Find where the given text appears and provide that cell's center as (X, Y) coordinate. 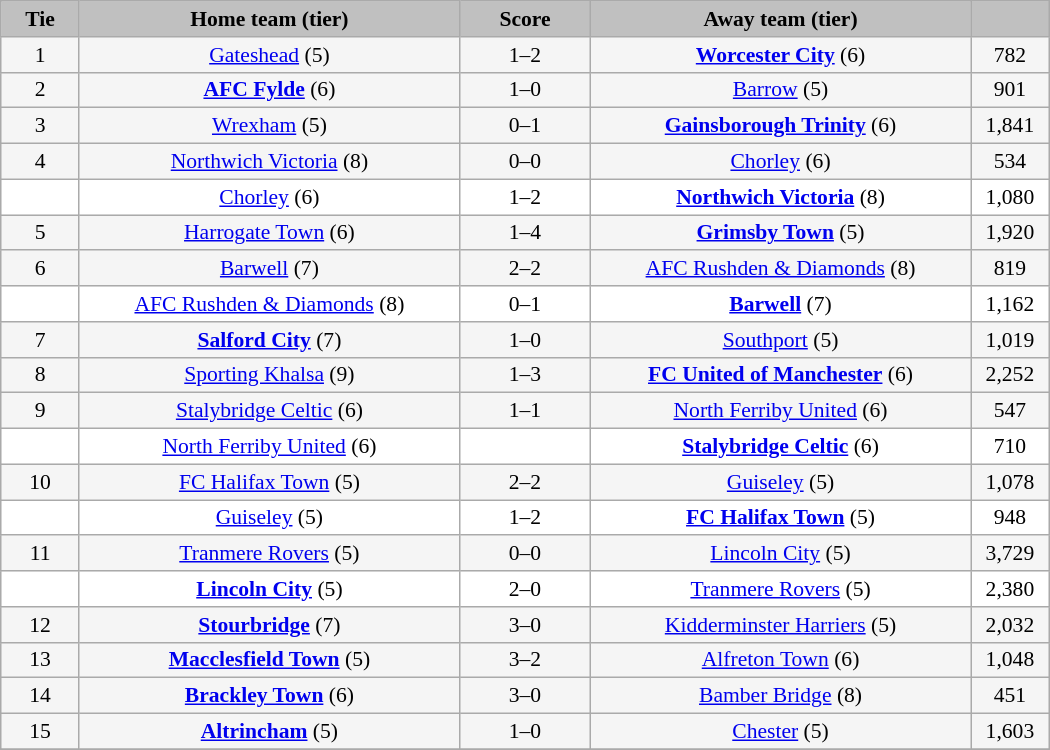
8 (40, 375)
12 (40, 625)
Salford City (7) (269, 340)
Stourbridge (7) (269, 625)
6 (40, 269)
4 (40, 162)
2,380 (1010, 589)
7 (40, 340)
1,019 (1010, 340)
Macclesfield Town (5) (269, 660)
1,080 (1010, 197)
1,078 (1010, 482)
Wrexham (5) (269, 126)
10 (40, 482)
1,048 (1010, 660)
1–4 (524, 233)
Sporting Khalsa (9) (269, 375)
1 (40, 55)
2,032 (1010, 625)
Altrincham (5) (269, 732)
11 (40, 554)
AFC Fylde (6) (269, 90)
Worcester City (6) (781, 55)
Chester (5) (781, 732)
Kidderminster Harriers (5) (781, 625)
1,841 (1010, 126)
1,162 (1010, 304)
547 (1010, 411)
5 (40, 233)
2,252 (1010, 375)
2 (40, 90)
1,603 (1010, 732)
948 (1010, 518)
Tie (40, 19)
15 (40, 732)
14 (40, 696)
782 (1010, 55)
Home team (tier) (269, 19)
Southport (5) (781, 340)
710 (1010, 447)
3,729 (1010, 554)
9 (40, 411)
1,920 (1010, 233)
901 (1010, 90)
Harrogate Town (6) (269, 233)
Gainsborough Trinity (6) (781, 126)
Alfreton Town (6) (781, 660)
1–3 (524, 375)
451 (1010, 696)
819 (1010, 269)
FC United of Manchester (6) (781, 375)
13 (40, 660)
Away team (tier) (781, 19)
Grimsby Town (5) (781, 233)
3–2 (524, 660)
1–1 (524, 411)
Gateshead (5) (269, 55)
2–0 (524, 589)
534 (1010, 162)
Score (524, 19)
3 (40, 126)
Bamber Bridge (8) (781, 696)
Brackley Town (6) (269, 696)
Barrow (5) (781, 90)
